Locate the cell with the specified text and output its (X, Y) center coordinate. 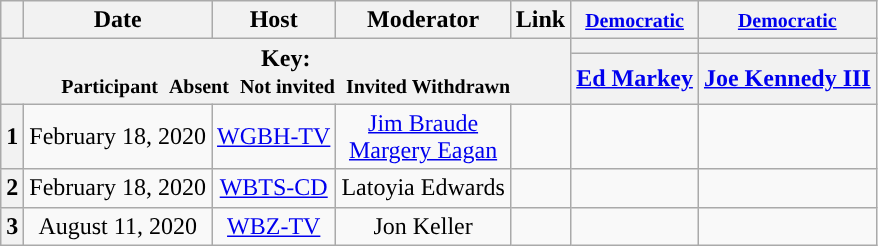
2 (12, 188)
Moderator (423, 20)
WBTS-CD (274, 188)
Jon Keller (423, 226)
Joe Kennedy III (787, 78)
Link (540, 20)
Ed Markey (635, 78)
3 (12, 226)
WGBH-TV (274, 136)
Key: Participant Absent Not invited Invited Withdrawn (286, 72)
1 (12, 136)
August 11, 2020 (118, 226)
WBZ-TV (274, 226)
Latoyia Edwards (423, 188)
Host (274, 20)
Date (118, 20)
Jim BraudeMargery Eagan (423, 136)
